Determine the [x, y] coordinate at the center of the cell enclosing the given text.  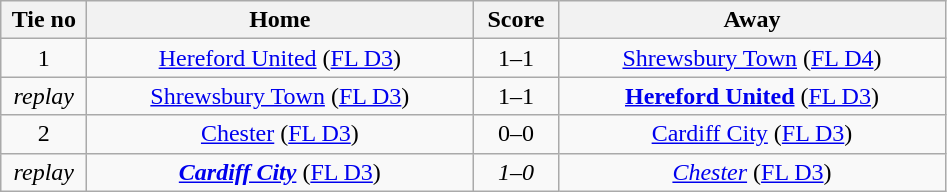
1 [44, 58]
Shrewsbury Town (FL D4) [752, 58]
2 [44, 134]
Home [280, 20]
1–0 [516, 172]
Tie no [44, 20]
0–0 [516, 134]
Score [516, 20]
Shrewsbury Town (FL D3) [280, 96]
Away [752, 20]
